Search for the cell housing the specified text and yield its [X, Y] center coordinate. 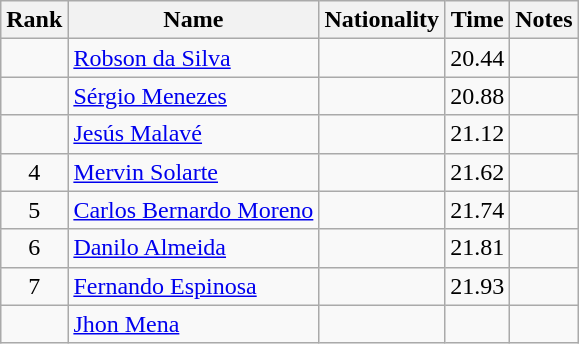
21.62 [478, 172]
Jhon Mena [194, 324]
Rank [34, 20]
Jesús Malavé [194, 134]
21.81 [478, 248]
20.44 [478, 58]
21.12 [478, 134]
7 [34, 286]
Fernando Espinosa [194, 286]
Name [194, 20]
20.88 [478, 96]
Nationality [382, 20]
Mervin Solarte [194, 172]
6 [34, 248]
Sérgio Menezes [194, 96]
Notes [544, 20]
Carlos Bernardo Moreno [194, 210]
Time [478, 20]
5 [34, 210]
21.74 [478, 210]
Robson da Silva [194, 58]
21.93 [478, 286]
4 [34, 172]
Danilo Almeida [194, 248]
